From the cell containing the given text, extract its center point as [X, Y] coordinate. 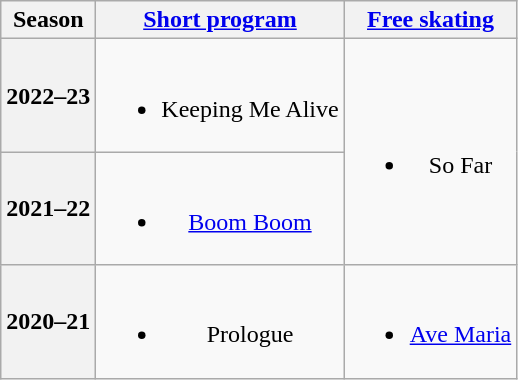
So Far [430, 152]
Prologue [220, 322]
Season [48, 20]
Free skating [430, 20]
2022–23 [48, 96]
2021–22 [48, 208]
Ave Maria [430, 322]
Keeping Me Alive [220, 96]
2020–21 [48, 322]
Boom Boom [220, 208]
Short program [220, 20]
